Provide the [x, y] coordinate of the cell's center where the given text is located.  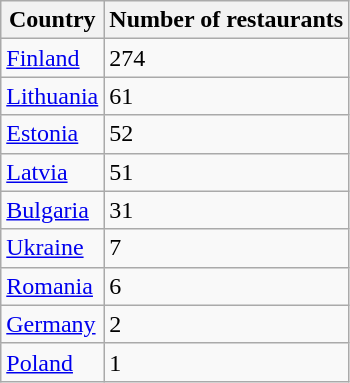
Germany [52, 324]
1 [226, 362]
31 [226, 210]
Romania [52, 286]
Lithuania [52, 96]
6 [226, 286]
Estonia [52, 134]
Latvia [52, 172]
61 [226, 96]
Country [52, 20]
Number of restaurants [226, 20]
51 [226, 172]
Bulgaria [52, 210]
Finland [52, 58]
52 [226, 134]
Ukraine [52, 248]
Poland [52, 362]
2 [226, 324]
274 [226, 58]
7 [226, 248]
